Search for the cell housing the specified text and yield its [x, y] center coordinate. 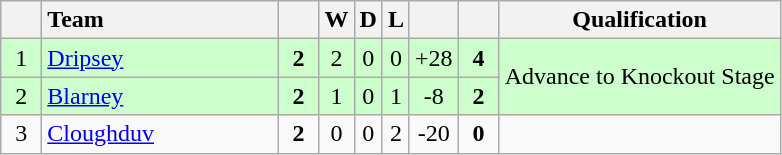
-8 [434, 96]
Team [160, 20]
Advance to Knockout Stage [640, 77]
Cloughduv [160, 134]
3 [22, 134]
-20 [434, 134]
L [396, 20]
Blarney [160, 96]
D [368, 20]
4 [478, 58]
Qualification [640, 20]
+28 [434, 58]
W [336, 20]
Dripsey [160, 58]
